Output the [x, y] coordinate of the center of the cell containing the given text.  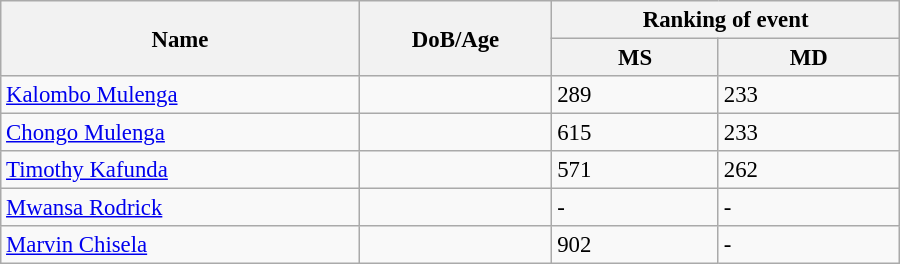
289 [636, 95]
DoB/Age [456, 38]
Timothy Kafunda [180, 170]
MS [636, 58]
Ranking of event [726, 20]
Marvin Chisela [180, 245]
262 [808, 170]
Kalombo Mulenga [180, 95]
615 [636, 133]
Mwansa Rodrick [180, 208]
902 [636, 245]
Chongo Mulenga [180, 133]
MD [808, 58]
571 [636, 170]
Name [180, 38]
